Provide the [x, y] coordinate of the cell's center where the given text is located.  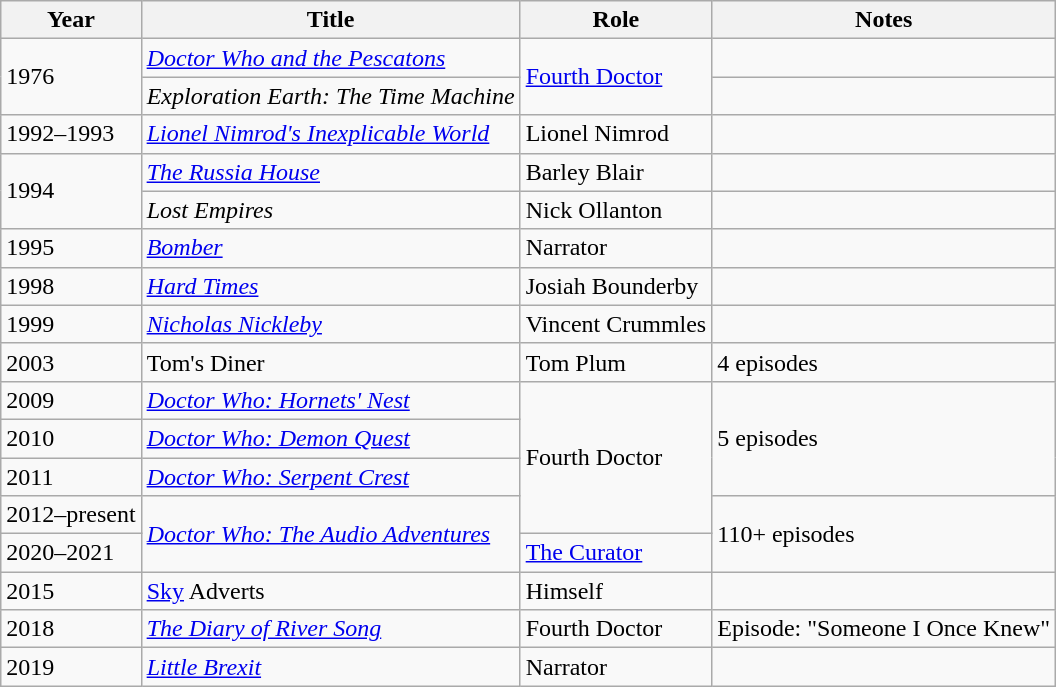
Doctor Who: Demon Quest [330, 438]
Sky Adverts [330, 591]
Notes [884, 20]
2009 [71, 400]
Lost Empires [330, 210]
Doctor Who: Serpent Crest [330, 477]
Lionel Nimrod's Inexplicable World [330, 134]
The Diary of River Song [330, 629]
1999 [71, 324]
Lionel Nimrod [616, 134]
2011 [71, 477]
1994 [71, 191]
1998 [71, 286]
Nick Ollanton [616, 210]
Nicholas Nickleby [330, 324]
Doctor Who: The Audio Adventures [330, 534]
2015 [71, 591]
Hard Times [330, 286]
1992–1993 [71, 134]
Little Brexit [330, 667]
Barley Blair [616, 172]
Josiah Bounderby [616, 286]
The Russia House [330, 172]
Year [71, 20]
Vincent Crummles [616, 324]
2012–present [71, 515]
Doctor Who: Hornets' Nest [330, 400]
2018 [71, 629]
Role [616, 20]
4 episodes [884, 362]
2019 [71, 667]
2003 [71, 362]
2010 [71, 438]
The Curator [616, 553]
Doctor Who and the Pescatons [330, 58]
Himself [616, 591]
2020–2021 [71, 553]
Episode: "Someone I Once Knew" [884, 629]
110+ episodes [884, 534]
Exploration Earth: The Time Machine [330, 96]
1995 [71, 248]
5 episodes [884, 438]
Tom Plum [616, 362]
1976 [71, 77]
Tom's Diner [330, 362]
Bomber [330, 248]
Title [330, 20]
